Provide the [x, y] coordinate of the cell's center where the given text is located.  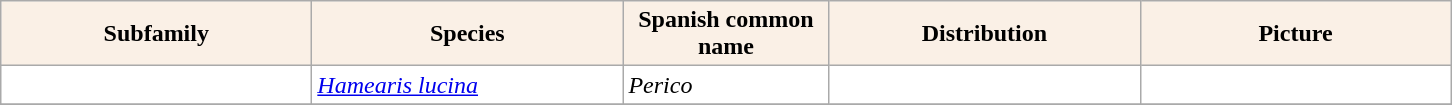
Subfamily [156, 34]
Species [468, 34]
Spanish common name [726, 34]
Distribution [984, 34]
Picture [1296, 34]
Perico [726, 85]
Hamearis lucina [468, 85]
